Determine the (x, y) coordinate at the center of the cell enclosing the given text.  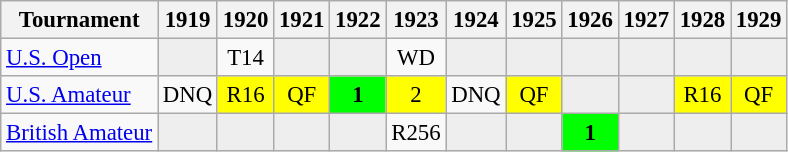
Tournament (80, 20)
WD (416, 58)
1925 (534, 20)
British Amateur (80, 133)
1926 (590, 20)
1929 (758, 20)
1924 (476, 20)
U.S. Open (80, 58)
1919 (188, 20)
U.S. Amateur (80, 95)
T14 (245, 58)
1922 (358, 20)
1920 (245, 20)
1923 (416, 20)
1928 (702, 20)
1921 (302, 20)
2 (416, 95)
R256 (416, 133)
1927 (646, 20)
